Find where the given text appears and provide that cell's center as (X, Y) coordinate. 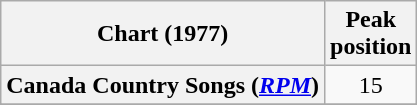
Chart (1977) (163, 34)
Peak position (371, 34)
Canada Country Songs (RPM) (163, 85)
15 (371, 85)
